Output the (x, y) coordinate of the center of the cell containing the given text.  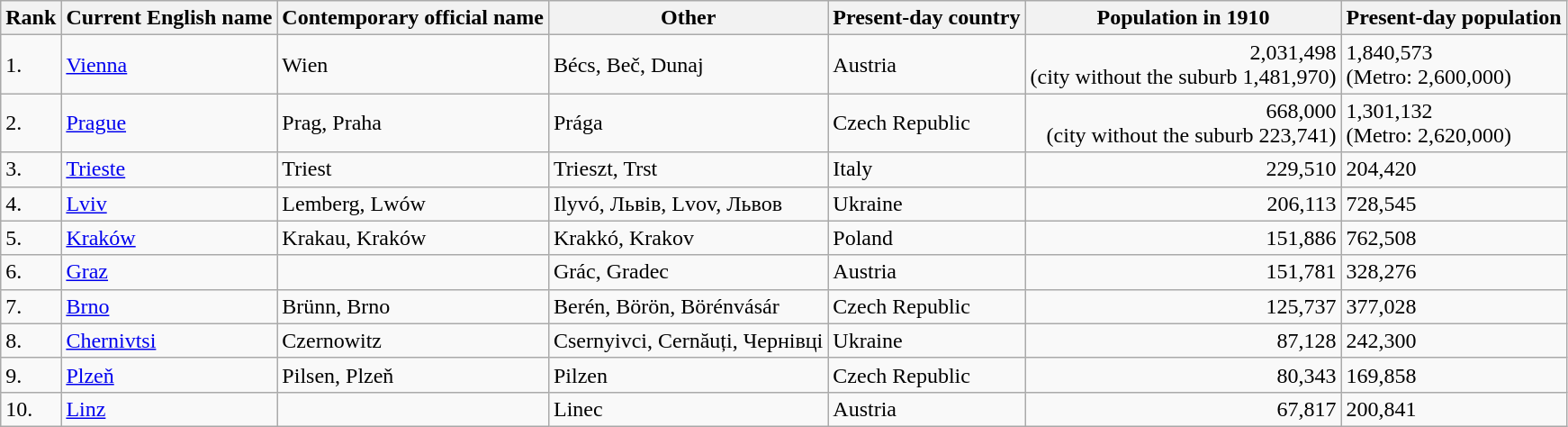
Contemporary official name (413, 18)
4. (31, 204)
Graz (169, 272)
Prag, Praha (413, 123)
80,343 (1183, 375)
1,840,573(Metro: 2,600,000) (1454, 65)
204,420 (1454, 169)
Current English name (169, 18)
377,028 (1454, 306)
151,886 (1183, 238)
668,000(city without the suburb 223,741) (1183, 123)
Triest (413, 169)
125,737 (1183, 306)
Lemberg, Lwów (413, 204)
Csernyivci, Cernăuți, Чернівці (688, 341)
Plzeň (169, 375)
1. (31, 65)
229,510 (1183, 169)
151,781 (1183, 272)
6. (31, 272)
242,300 (1454, 341)
Bécs, Beč, Dunaj (688, 65)
Krakau, Kraków (413, 238)
Krakkó, Krakov (688, 238)
1,301,132(Metro: 2,620,000) (1454, 123)
Trieszt, Trst (688, 169)
Wien (413, 65)
206,113 (1183, 204)
Vienna (169, 65)
9. (31, 375)
87,128 (1183, 341)
3. (31, 169)
2,031,498(city without the suburb 1,481,970) (1183, 65)
Linec (688, 409)
Italy (927, 169)
Pilsen, Plzeň (413, 375)
Trieste (169, 169)
Pilzen (688, 375)
Lviv (169, 204)
Present-day population (1454, 18)
Czernowitz (413, 341)
Linz (169, 409)
200,841 (1454, 409)
Prague (169, 123)
Prága (688, 123)
5. (31, 238)
Other (688, 18)
Chernivtsi (169, 341)
8. (31, 341)
2. (31, 123)
Kraków (169, 238)
762,508 (1454, 238)
Present-day country (927, 18)
Brno (169, 306)
328,276 (1454, 272)
10. (31, 409)
Population in 1910 (1183, 18)
Ilyvó, Львів, Lvov, Львов (688, 204)
67,817 (1183, 409)
169,858 (1454, 375)
7. (31, 306)
Grác, Gradec (688, 272)
Brünn, Brno (413, 306)
728,545 (1454, 204)
Berén, Börön, Börénvásár (688, 306)
Rank (31, 18)
Poland (927, 238)
